Scan for the cell matching the given text and deliver its (x, y) coordinate at center. 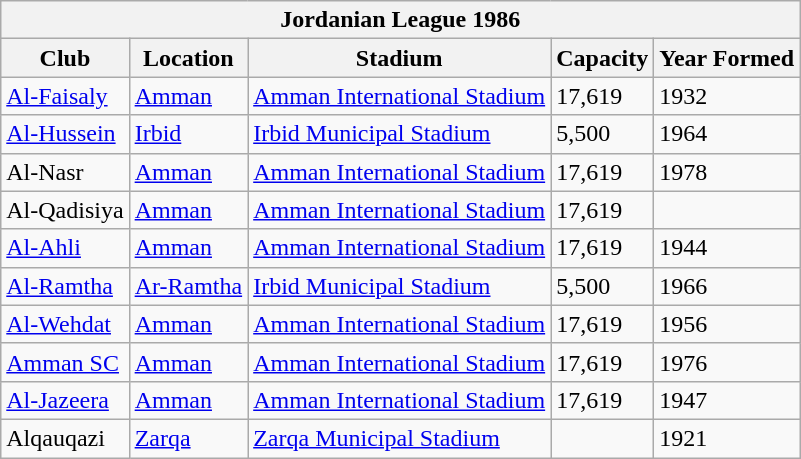
1956 (727, 324)
1944 (727, 248)
Al-Jazeera (65, 400)
Irbid (188, 134)
1964 (727, 134)
Zarqa (188, 438)
Club (65, 58)
1978 (727, 172)
Year Formed (727, 58)
1976 (727, 362)
Al-Ramtha (65, 286)
Al-Faisaly (65, 96)
1921 (727, 438)
Capacity (602, 58)
Stadium (400, 58)
Al-Nasr (65, 172)
Location (188, 58)
Al-Qadisiya (65, 210)
Amman SC (65, 362)
1947 (727, 400)
Al-Ahli (65, 248)
1966 (727, 286)
Al-Wehdat (65, 324)
Al-Hussein (65, 134)
Alqauqazi (65, 438)
Ar-Ramtha (188, 286)
Jordanian League 1986 (400, 20)
1932 (727, 96)
Zarqa Municipal Stadium (400, 438)
